Find where the given text appears and provide that cell's center as (x, y) coordinate. 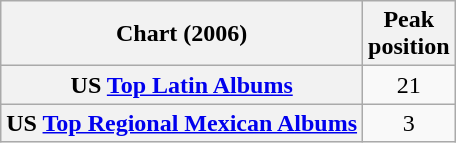
Peakposition (409, 34)
US Top Latin Albums (182, 85)
US Top Regional Mexican Albums (182, 123)
3 (409, 123)
21 (409, 85)
Chart (2006) (182, 34)
